Scan for the cell matching the given text and deliver its [x, y] coordinate at center. 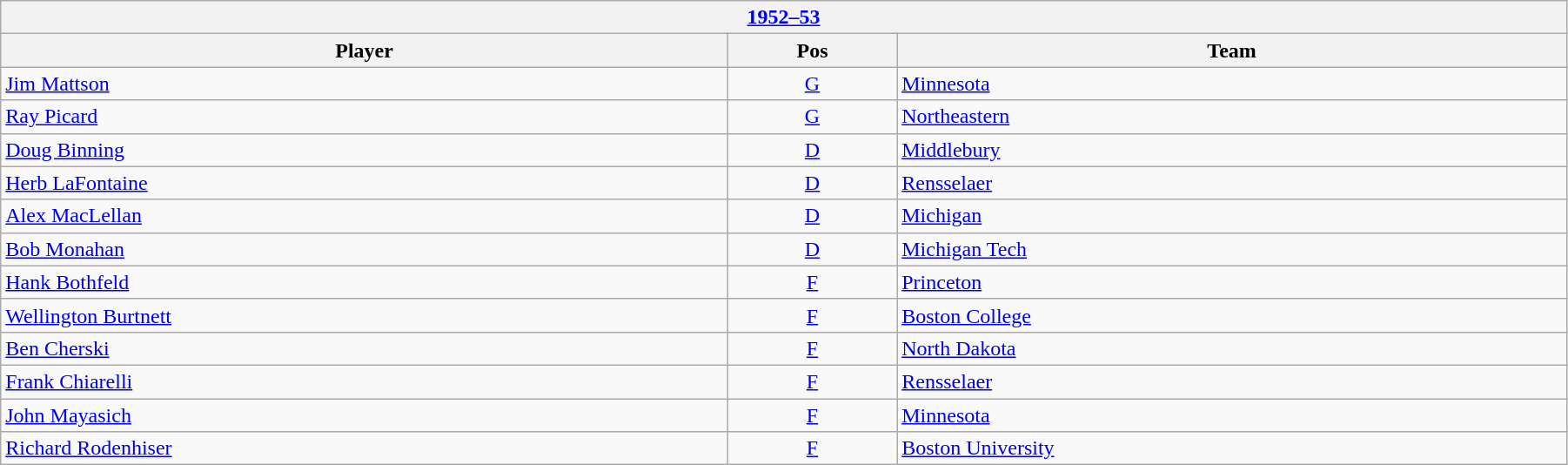
Middlebury [1232, 150]
Wellington Burtnett [365, 315]
Richard Rodenhiser [365, 448]
1952–53 [784, 17]
Ray Picard [365, 117]
Ben Cherski [365, 348]
Michigan [1232, 216]
Pos [812, 51]
Boston University [1232, 448]
Alex MacLellan [365, 216]
Bob Monahan [365, 249]
Boston College [1232, 315]
Doug Binning [365, 150]
Player [365, 51]
Team [1232, 51]
Herb LaFontaine [365, 183]
Michigan Tech [1232, 249]
Princeton [1232, 282]
John Mayasich [365, 415]
Jim Mattson [365, 84]
North Dakota [1232, 348]
Northeastern [1232, 117]
Frank Chiarelli [365, 381]
Hank Bothfeld [365, 282]
